Capture the cell that displays the provided text and extract its [x, y] central coordinate. 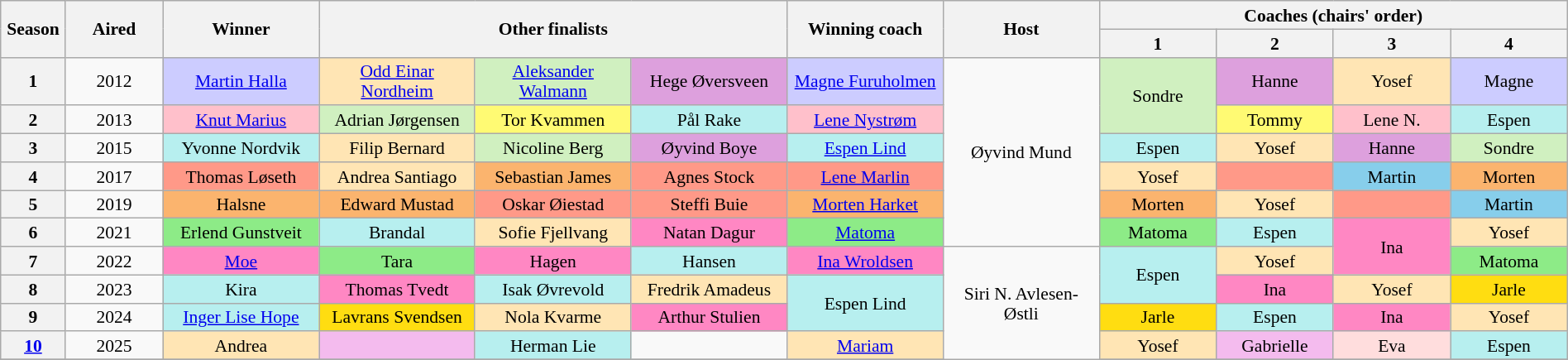
Magne [1509, 81]
7 [33, 261]
Steffi Buie [710, 204]
Øyvind Mund [1021, 152]
Odd Einar Nordheim [397, 81]
Winning coach [865, 29]
2012 [114, 81]
Agnes Stock [710, 176]
8 [33, 289]
Other finalists [553, 29]
Lene N. [1391, 120]
Oskar Øiestad [552, 204]
2025 [114, 346]
Morten Harket [865, 204]
Halsne [241, 204]
Martin Halla [241, 81]
Season [33, 29]
Siri N. Avlesen-Østli [1021, 303]
Brandal [397, 233]
Tor Kvammen [552, 120]
2024 [114, 317]
Ina Wroldsen [865, 261]
Hagen [552, 261]
Kira [241, 289]
9 [33, 317]
Herman Lie [552, 346]
Pål Rake [710, 120]
Edward Mustad [397, 204]
Tommy [1275, 120]
Adrian Jørgensen [397, 120]
Moe [241, 261]
Nola Kvarme [552, 317]
Coaches (chairs' order) [1333, 15]
Tara [397, 261]
6 [33, 233]
Sofie Fjellvang [552, 233]
Aleksander Walmann [552, 81]
2021 [114, 233]
Arthur Stulien [710, 317]
5 [33, 204]
Thomas Tvedt [397, 289]
10 [33, 346]
Inger Lise Hope [241, 317]
Winner [241, 29]
Sebastian James [552, 176]
Lene Marlin [865, 176]
Lavrans Svendsen [397, 317]
Hansen [710, 261]
Andrea Santiago [397, 176]
2017 [114, 176]
Gabrielle [1275, 346]
Lene Nystrøm [865, 120]
Host [1021, 29]
Andrea [241, 346]
Thomas Løseth [241, 176]
Isak Øvrevold [552, 289]
Natan Dagur [710, 233]
Erlend Gunstveit [241, 233]
Yvonne Nordvik [241, 148]
Mariam [865, 346]
2015 [114, 148]
Magne Furuholmen [865, 81]
Knut Marius [241, 120]
2019 [114, 204]
Filip Bernard [397, 148]
Fredrik Amadeus [710, 289]
2022 [114, 261]
Hege Øversveen [710, 81]
2013 [114, 120]
Eva [1391, 346]
2023 [114, 289]
Aired [114, 29]
Øyvind Boye [710, 148]
Nicoline Berg [552, 148]
